Locate the cell with the specified text and output its [X, Y] center coordinate. 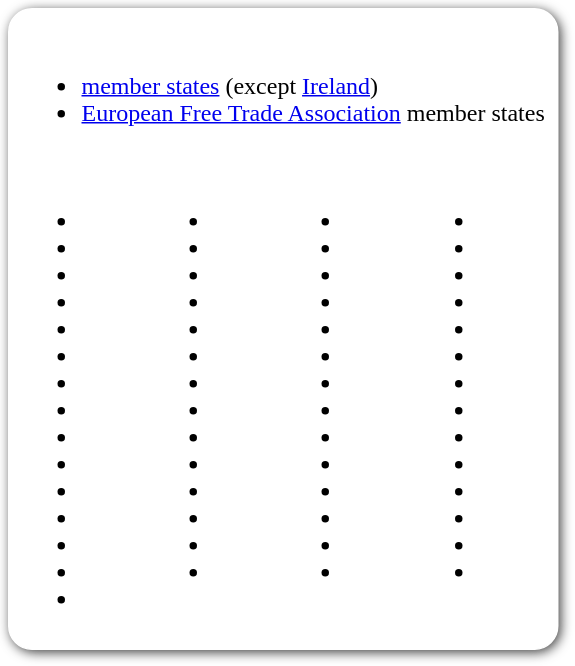
member states (except Ireland) European Free Trade Association member states [283, 86]
